Return the [x, y] coordinate for the center point of the cell that contains the specified text.  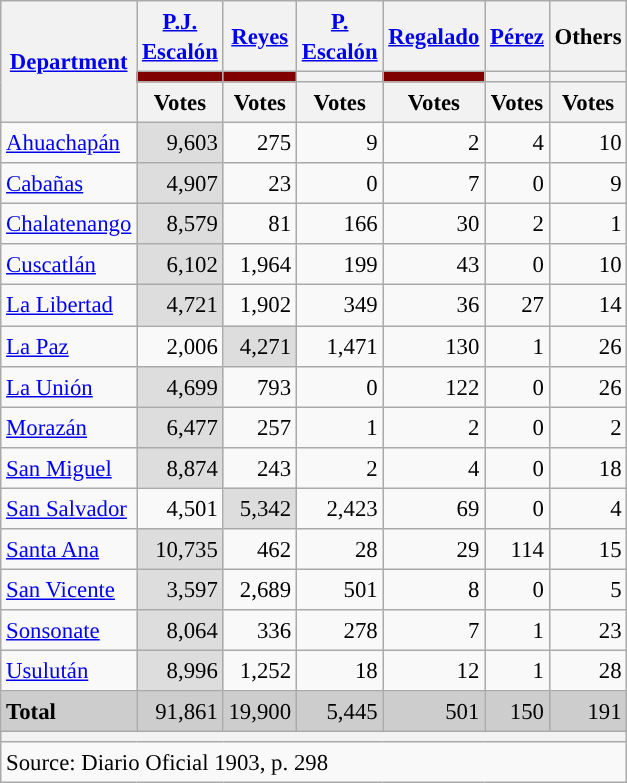
5 [588, 590]
Sonsonate [69, 630]
166 [340, 224]
Chalatenango [69, 224]
793 [260, 386]
La Libertad [69, 306]
1,252 [260, 670]
San Vicente [69, 590]
1,471 [340, 346]
36 [434, 306]
199 [340, 264]
San Miguel [69, 468]
15 [588, 550]
Usulután [69, 670]
19,900 [260, 712]
43 [434, 264]
114 [518, 550]
10,735 [180, 550]
La Unión [69, 386]
1,964 [260, 264]
191 [588, 712]
3,597 [180, 590]
4,501 [180, 508]
San Salvador [69, 508]
Others [588, 36]
1,902 [260, 306]
462 [260, 550]
5,445 [340, 712]
81 [260, 224]
Morazán [69, 428]
P.J. Escalón [180, 36]
4,271 [260, 346]
8,064 [180, 630]
91,861 [180, 712]
Pérez [518, 36]
4,907 [180, 184]
4,699 [180, 386]
Department [69, 62]
8,996 [180, 670]
Cabañas [69, 184]
2,689 [260, 590]
Reyes [260, 36]
Ahuachapán [69, 144]
27 [518, 306]
349 [340, 306]
2,423 [340, 508]
150 [518, 712]
Cuscatlán [69, 264]
6,102 [180, 264]
Total [69, 712]
30 [434, 224]
6,477 [180, 428]
29 [434, 550]
275 [260, 144]
14 [588, 306]
243 [260, 468]
5,342 [260, 508]
8,874 [180, 468]
336 [260, 630]
9,603 [180, 144]
130 [434, 346]
La Paz [69, 346]
69 [434, 508]
8 [434, 590]
278 [340, 630]
257 [260, 428]
122 [434, 386]
Source: Diario Oficial 1903, p. 298 [314, 762]
2,006 [180, 346]
8,579 [180, 224]
4,721 [180, 306]
Santa Ana [69, 550]
P. Escalón [340, 36]
12 [434, 670]
Regalado [434, 36]
